Provide the (x, y) coordinate of the cell's center where the given text is located.  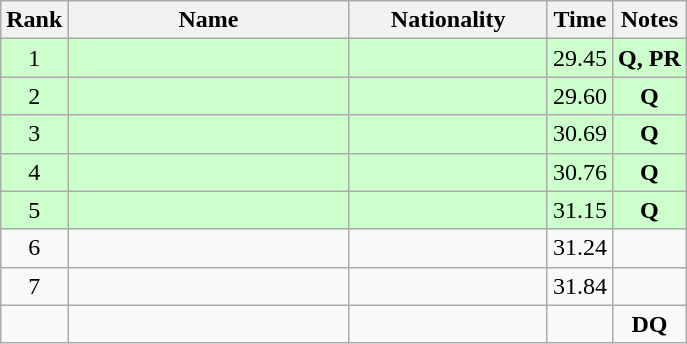
31.84 (580, 286)
1 (34, 58)
31.15 (580, 210)
7 (34, 286)
2 (34, 96)
29.60 (580, 96)
Time (580, 20)
Nationality (448, 20)
4 (34, 172)
5 (34, 210)
6 (34, 248)
Rank (34, 20)
Q, PR (650, 58)
30.76 (580, 172)
29.45 (580, 58)
31.24 (580, 248)
Name (208, 20)
30.69 (580, 134)
Notes (650, 20)
3 (34, 134)
DQ (650, 324)
